Pinpoint the cell where the given text exists, returning its (x, y) midpoint coordinate. 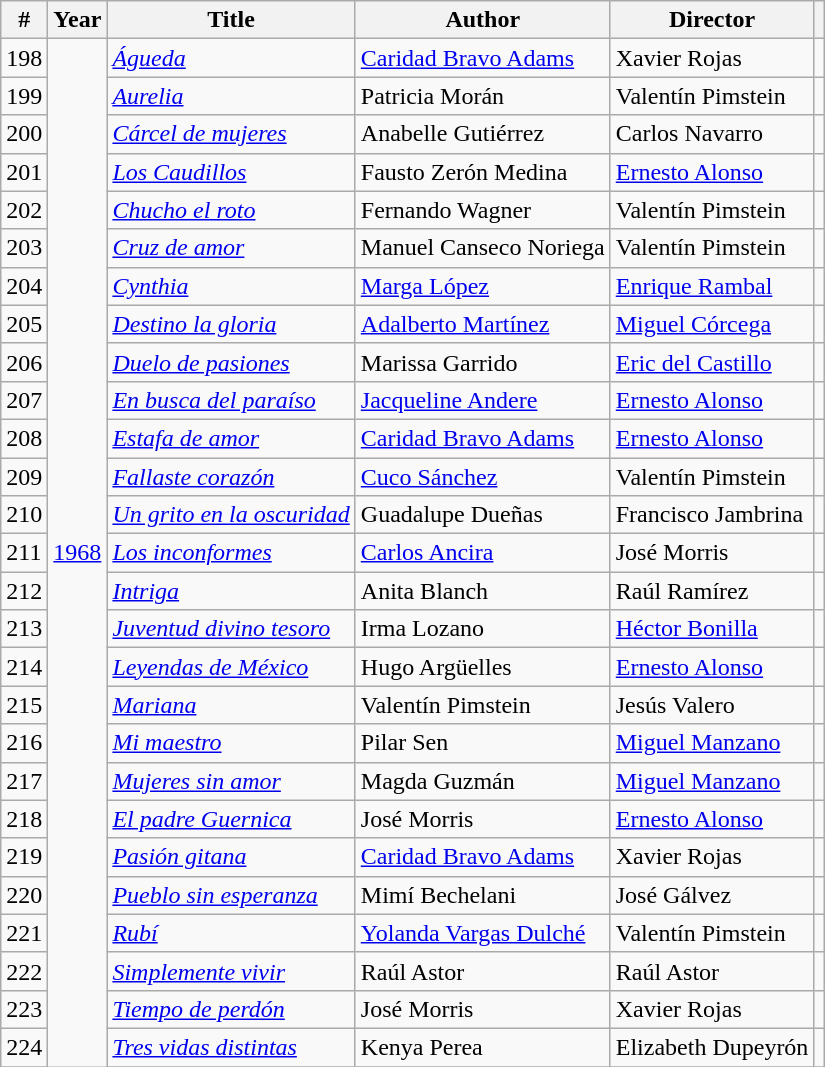
210 (24, 515)
202 (24, 210)
En busca del paraíso (231, 400)
Simplemente vivir (231, 971)
Los inconformes (231, 553)
Title (231, 20)
222 (24, 971)
Pueblo sin esperanza (231, 895)
Marga López (482, 286)
Elizabeth Dupeyrón (712, 1047)
213 (24, 629)
Cuco Sánchez (482, 477)
Mujeres sin amor (231, 781)
Cruz de amor (231, 248)
Pilar Sen (482, 743)
Patricia Morán (482, 96)
El padre Guernica (231, 819)
Guadalupe Dueñas (482, 515)
209 (24, 477)
Carlos Navarro (712, 134)
Manuel Canseco Noriega (482, 248)
204 (24, 286)
224 (24, 1047)
Aurelia (231, 96)
Raúl Ramírez (712, 591)
Pasión gitana (231, 857)
Los Caudillos (231, 172)
Águeda (231, 58)
Anita Blanch (482, 591)
Adalberto Martínez (482, 324)
211 (24, 553)
223 (24, 1009)
Un grito en la oscuridad (231, 515)
Year (78, 20)
Anabelle Gutiérrez (482, 134)
Juventud divino tesoro (231, 629)
Jacqueline Andere (482, 400)
205 (24, 324)
207 (24, 400)
Miguel Córcega (712, 324)
208 (24, 438)
220 (24, 895)
201 (24, 172)
Intriga (231, 591)
Destino la gloria (231, 324)
206 (24, 362)
Duelo de pasiones (231, 362)
Yolanda Vargas Dulché (482, 933)
Fernando Wagner (482, 210)
Author (482, 20)
1968 (78, 553)
Francisco Jambrina (712, 515)
Mimí Bechelani (482, 895)
Fallaste corazón (231, 477)
216 (24, 743)
212 (24, 591)
217 (24, 781)
218 (24, 819)
215 (24, 705)
Director (712, 20)
Mariana (231, 705)
Marissa Garrido (482, 362)
José Gálvez (712, 895)
221 (24, 933)
# (24, 20)
Mi maestro (231, 743)
198 (24, 58)
Estafa de amor (231, 438)
Eric del Castillo (712, 362)
Chucho el roto (231, 210)
Hugo Argüelles (482, 667)
Fausto Zerón Medina (482, 172)
Leyendas de México (231, 667)
Tres vidas distintas (231, 1047)
Magda Guzmán (482, 781)
200 (24, 134)
214 (24, 667)
Irma Lozano (482, 629)
203 (24, 248)
Enrique Rambal (712, 286)
219 (24, 857)
Tiempo de perdón (231, 1009)
Cárcel de mujeres (231, 134)
Héctor Bonilla (712, 629)
Jesús Valero (712, 705)
Rubí (231, 933)
Cynthia (231, 286)
Carlos Ancira (482, 553)
199 (24, 96)
Kenya Perea (482, 1047)
